Capture the cell that displays the provided text and extract its [X, Y] central coordinate. 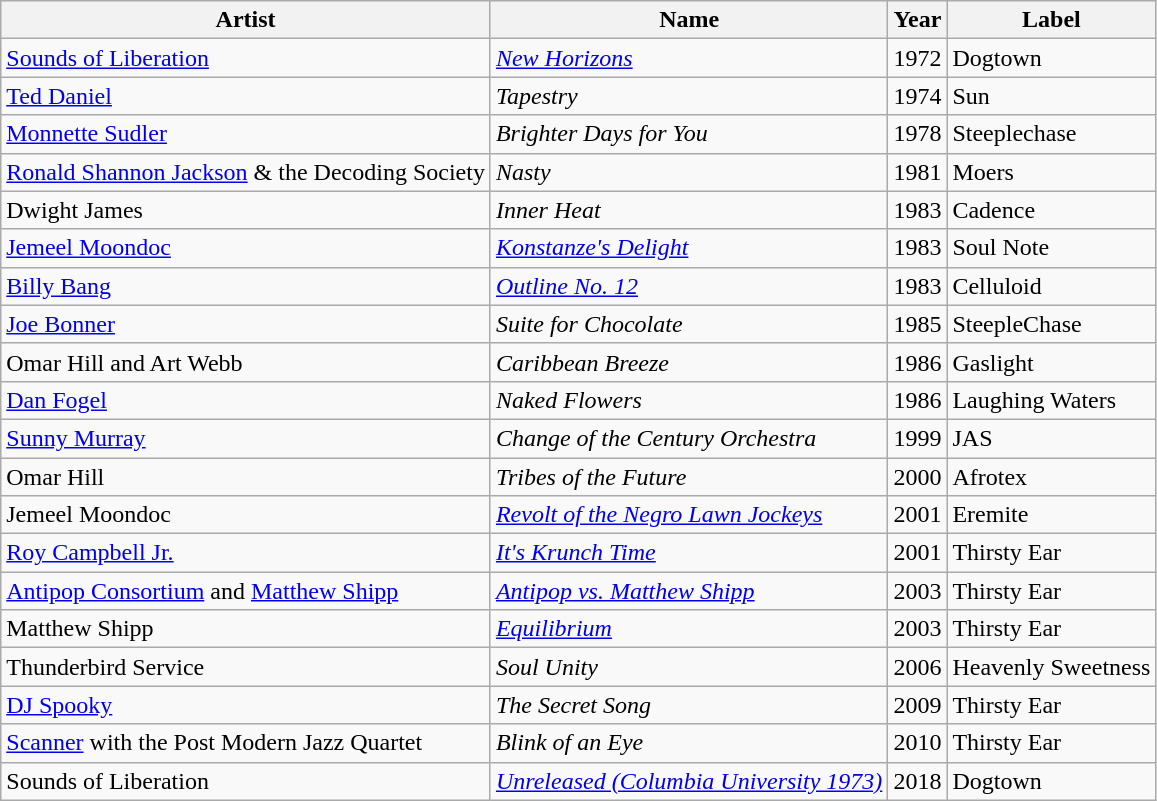
1985 [918, 324]
Antipop vs. Matthew Shipp [688, 591]
Soul Unity [688, 667]
Eremite [1052, 515]
Blink of an Eye [688, 743]
Brighter Days for You [688, 134]
Tapestry [688, 96]
Billy Bang [246, 286]
2009 [918, 705]
New Horizons [688, 58]
Ted Daniel [246, 96]
Name [688, 20]
Antipop Consortium and Matthew Shipp [246, 591]
Inner Heat [688, 210]
Thunderbird Service [246, 667]
Matthew Shipp [246, 629]
Sunny Murray [246, 438]
Omar Hill [246, 477]
Steeplechase [1052, 134]
Outline No. 12 [688, 286]
Suite for Chocolate [688, 324]
Equilibrium [688, 629]
Soul Note [1052, 248]
Konstanze's Delight [688, 248]
Naked Flowers [688, 400]
1999 [918, 438]
2006 [918, 667]
It's Krunch Time [688, 553]
1981 [918, 172]
The Secret Song [688, 705]
Year [918, 20]
Cadence [1052, 210]
Monnette Sudler [246, 134]
DJ Spooky [246, 705]
Heavenly Sweetness [1052, 667]
2018 [918, 781]
Dan Fogel [246, 400]
1974 [918, 96]
Caribbean Breeze [688, 362]
Celluloid [1052, 286]
Revolt of the Negro Lawn Jockeys [688, 515]
Nasty [688, 172]
Laughing Waters [1052, 400]
Omar Hill and Art Webb [246, 362]
1972 [918, 58]
Afrotex [1052, 477]
SteepleChase [1052, 324]
Gaslight [1052, 362]
Dwight James [246, 210]
Ronald Shannon Jackson & the Decoding Society [246, 172]
Change of the Century Orchestra [688, 438]
Joe Bonner [246, 324]
Tribes of the Future [688, 477]
Moers [1052, 172]
Artist [246, 20]
Unreleased (Columbia University 1973) [688, 781]
2000 [918, 477]
2010 [918, 743]
Roy Campbell Jr. [246, 553]
JAS [1052, 438]
1978 [918, 134]
Scanner with the Post Modern Jazz Quartet [246, 743]
Sun [1052, 96]
Label [1052, 20]
